Return (x, y) of the center of cell containing provided text 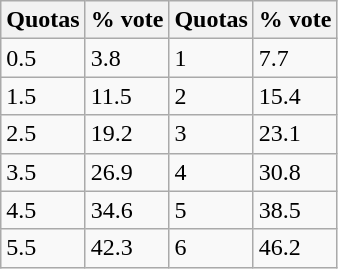
19.2 (127, 134)
3 (211, 134)
5 (211, 210)
1 (211, 58)
15.4 (295, 96)
26.9 (127, 172)
38.5 (295, 210)
2 (211, 96)
23.1 (295, 134)
5.5 (43, 248)
6 (211, 248)
3.5 (43, 172)
1.5 (43, 96)
3.8 (127, 58)
11.5 (127, 96)
34.6 (127, 210)
4 (211, 172)
46.2 (295, 248)
30.8 (295, 172)
42.3 (127, 248)
0.5 (43, 58)
2.5 (43, 134)
7.7 (295, 58)
4.5 (43, 210)
